From the cell containing the given text, extract its center point as [x, y] coordinate. 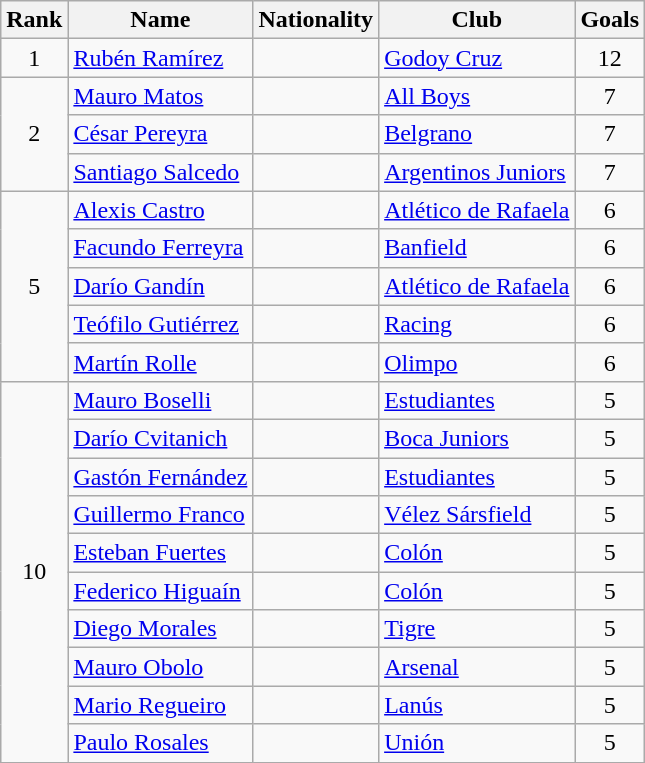
Boca Juniors [477, 438]
Darío Cvitanich [160, 438]
Unión [477, 743]
Alexis Castro [160, 210]
Esteban Fuertes [160, 553]
Belgrano [477, 134]
Diego Morales [160, 629]
Tigre [477, 629]
All Boys [477, 96]
Martín Rolle [160, 362]
12 [610, 58]
Name [160, 20]
César Pereyra [160, 134]
1 [34, 58]
Santiago Salcedo [160, 172]
Racing [477, 324]
Teófilo Gutiérrez [160, 324]
Rank [34, 20]
Rubén Ramírez [160, 58]
Gastón Fernández [160, 477]
Godoy Cruz [477, 58]
Guillermo Franco [160, 515]
Olimpo [477, 362]
2 [34, 134]
Lanús [477, 705]
Facundo Ferreyra [160, 248]
Argentinos Juniors [477, 172]
Federico Higuaín [160, 591]
Mauro Boselli [160, 400]
Mauro Obolo [160, 667]
Arsenal [477, 667]
Club [477, 20]
Mario Regueiro [160, 705]
Mauro Matos [160, 96]
Banfield [477, 248]
10 [34, 572]
Paulo Rosales [160, 743]
Nationality [316, 20]
Goals [610, 20]
Darío Gandín [160, 286]
Vélez Sársfield [477, 515]
